Locate the cell with the specified text and output its (x, y) center coordinate. 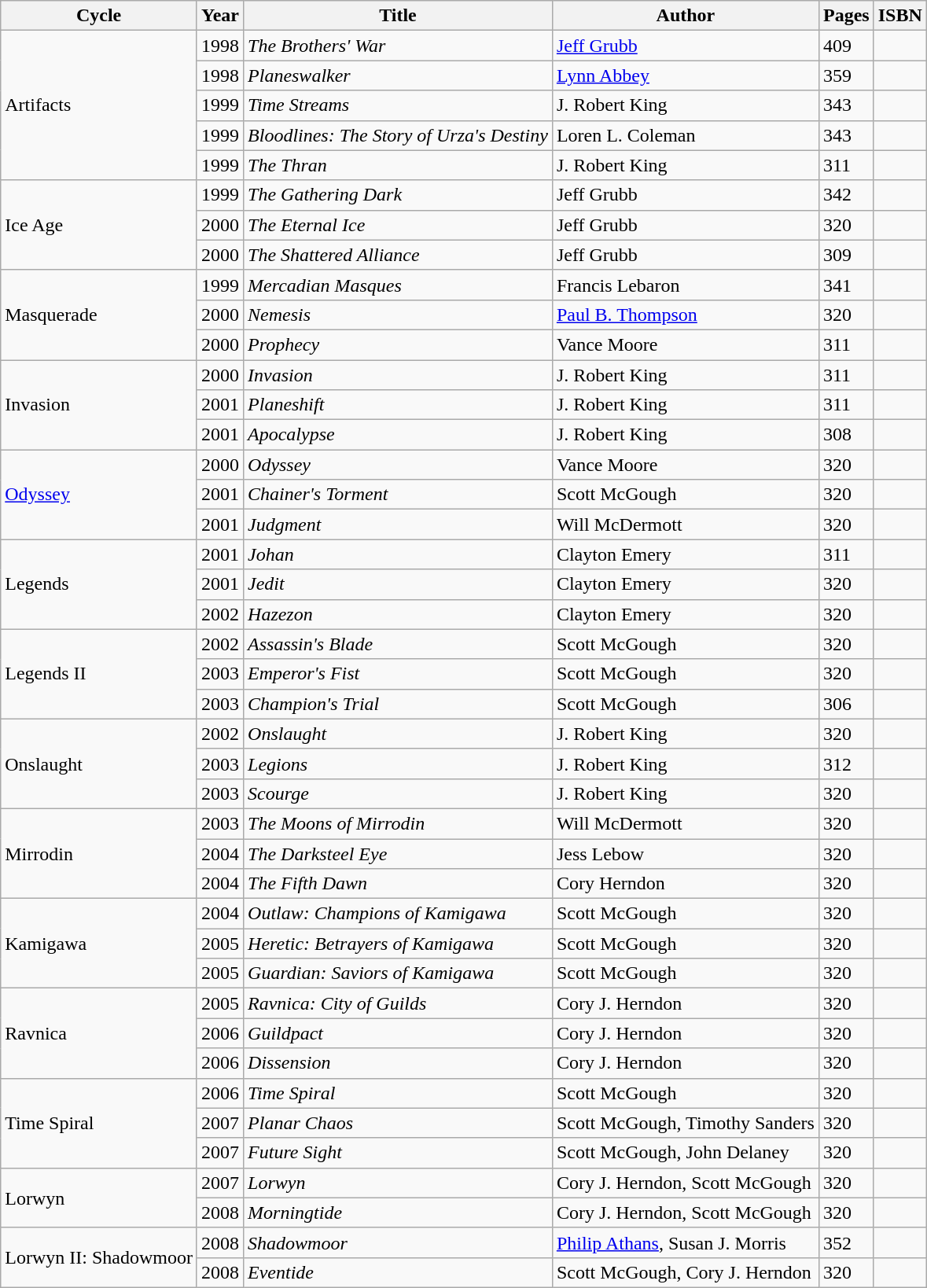
Morningtide (398, 1213)
Paul B. Thompson (686, 315)
Ice Age (99, 225)
Title (398, 16)
Champion's Trial (398, 704)
Eventide (398, 1272)
Scott McGough, Cory J. Herndon (686, 1272)
The Moons of Mirrodin (398, 823)
Planar Chaos (398, 1123)
309 (846, 255)
Dissension (398, 1063)
Legends (99, 584)
The Shattered Alliance (398, 255)
The Thran (398, 165)
Jedit (398, 584)
Jess Lebow (686, 853)
312 (846, 764)
Judgment (398, 524)
Time Streams (398, 105)
352 (846, 1242)
Heretic: Betrayers of Kamigawa (398, 944)
Assassin's Blade (398, 644)
Loren L. Coleman (686, 135)
342 (846, 195)
308 (846, 435)
The Eternal Ice (398, 225)
Kamigawa (99, 944)
Scott McGough, Timothy Sanders (686, 1123)
359 (846, 75)
Scourge (398, 793)
Future Sight (398, 1153)
Lorwyn II: Shadowmoor (99, 1257)
Guildpact (398, 1033)
Year (220, 16)
306 (846, 704)
Planeswalker (398, 75)
Chainer's Torment (398, 495)
Cycle (99, 16)
Mercadian Masques (398, 285)
Apocalypse (398, 435)
The Fifth Dawn (398, 884)
Author (686, 16)
Guardian: Saviors of Kamigawa (398, 973)
Lynn Abbey (686, 75)
409 (846, 46)
Johan (398, 554)
The Gathering Dark (398, 195)
Planeshift (398, 405)
Francis Lebaron (686, 285)
ISBN (899, 16)
Legions (398, 764)
Bloodlines: The Story of Urza's Destiny (398, 135)
The Brothers' War (398, 46)
Prophecy (398, 344)
Scott McGough, John Delaney (686, 1153)
Artifacts (99, 105)
Pages (846, 16)
Ravnica: City of Guilds (398, 1003)
Legends II (99, 674)
Nemesis (398, 315)
Shadowmoor (398, 1242)
Outlaw: Champions of Kamigawa (398, 914)
341 (846, 285)
Masquerade (99, 315)
Philip Athans, Susan J. Morris (686, 1242)
Ravnica (99, 1033)
Mirrodin (99, 853)
The Darksteel Eye (398, 853)
Hazezon (398, 614)
Emperor's Fist (398, 674)
Cory Herndon (686, 884)
